Scan for the cell matching the given text and deliver its (x, y) coordinate at center. 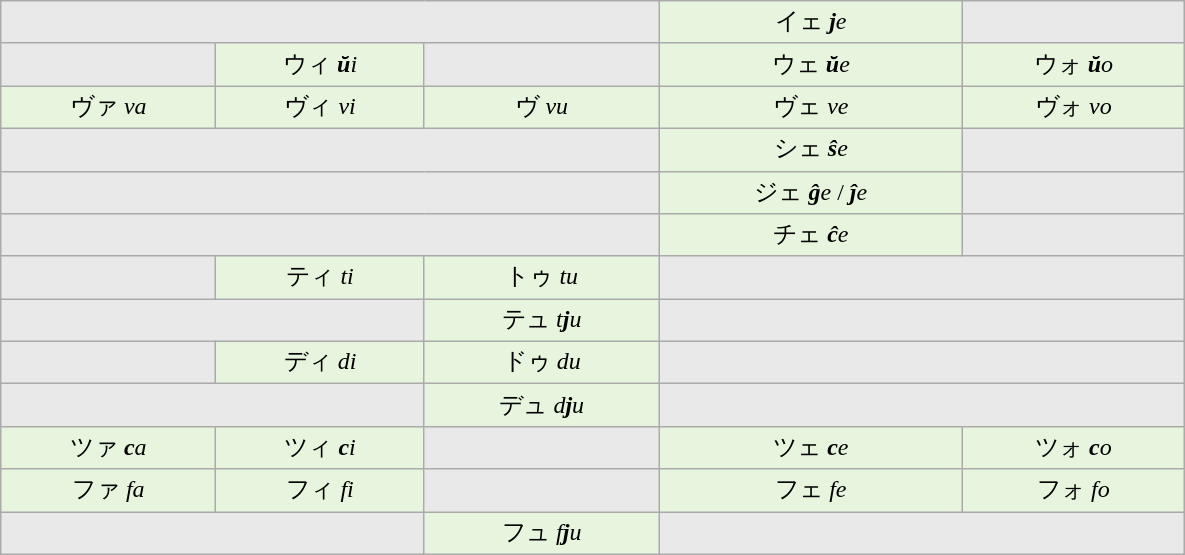
ツァ ca (108, 448)
ツォ co (1074, 448)
シェ ŝe (810, 150)
ツェ ce (810, 448)
ジェ ĝe / ĵe (810, 192)
テュ tju (542, 320)
ウォ ŭo (1074, 64)
ドゥ du (542, 362)
フェ fe (810, 490)
ウェ ŭe (810, 64)
フォ fo (1074, 490)
フュ fju (542, 534)
デュ dju (542, 406)
ティ ti (320, 278)
ウィ ŭi (320, 64)
ヴォ vo (1074, 108)
チェ ĉe (810, 236)
ヴ vu (542, 108)
ツィ ci (320, 448)
ディ di (320, 362)
ヴァ va (108, 108)
ヴェ ve (810, 108)
ヴィ vi (320, 108)
ファ fa (108, 490)
フィ fi (320, 490)
トゥ tu (542, 278)
イェ je (810, 22)
